Scan for the cell matching the given text and deliver its [X, Y] coordinate at center. 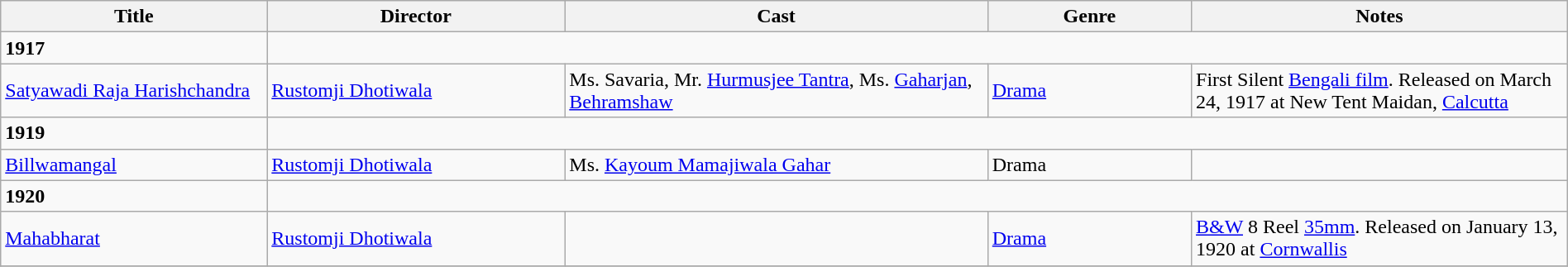
1917 [134, 48]
1919 [134, 133]
Cast [777, 17]
B&W 8 Reel 35mm. Released on January 13, 1920 at Cornwallis [1379, 238]
Ms. Savaria, Mr. Hurmusjee Tantra, Ms. Gaharjan, Behramshaw [777, 91]
Genre [1089, 17]
Mahabharat [134, 238]
Title [134, 17]
Billwamangal [134, 164]
First Silent Bengali film. Released on March 24, 1917 at New Tent Maidan, Calcutta [1379, 91]
Satyawadi Raja Harishchandra [134, 91]
Director [416, 17]
1920 [134, 196]
Notes [1379, 17]
Ms. Kayoum Mamajiwala Gahar [777, 164]
